Locate the cell with the specified text and output its (x, y) center coordinate. 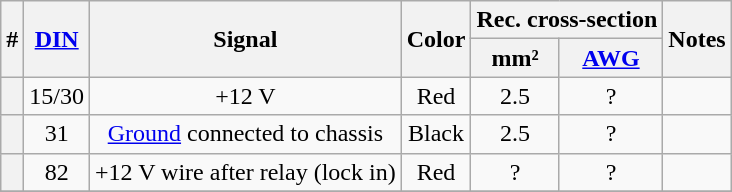
82 (57, 172)
mm² (515, 58)
Notes (697, 39)
DIN (57, 39)
+12 V (246, 96)
Black (436, 134)
AWG (611, 58)
# (12, 39)
Ground connected to chassis (246, 134)
Signal (246, 39)
15/30 (57, 96)
31 (57, 134)
+12 V wire after relay (lock in) (246, 172)
Rec. cross-section (567, 20)
Color (436, 39)
